Locate the cell with the specified text and output its (X, Y) center coordinate. 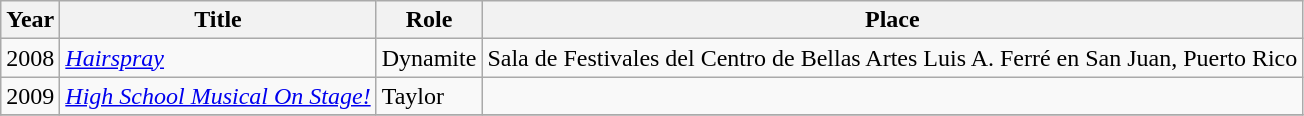
Hairspray (218, 58)
Role (429, 20)
Dynamite (429, 58)
Sala de Festivales del Centro de Bellas Artes Luis A. Ferré en San Juan, Puerto Rico (892, 58)
High School Musical On Stage! (218, 96)
2009 (30, 96)
2008 (30, 58)
Taylor (429, 96)
Year (30, 20)
Place (892, 20)
Title (218, 20)
